Extract the (X, Y) coordinate from the center of the cell holding the provided text.  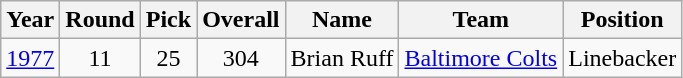
1977 (30, 58)
Year (30, 20)
Team (481, 20)
Name (342, 20)
11 (100, 58)
Linebacker (622, 58)
304 (241, 58)
25 (168, 58)
Pick (168, 20)
Brian Ruff (342, 58)
Position (622, 20)
Baltimore Colts (481, 58)
Round (100, 20)
Overall (241, 20)
